Output the [x, y] coordinate of the center of the cell containing the given text.  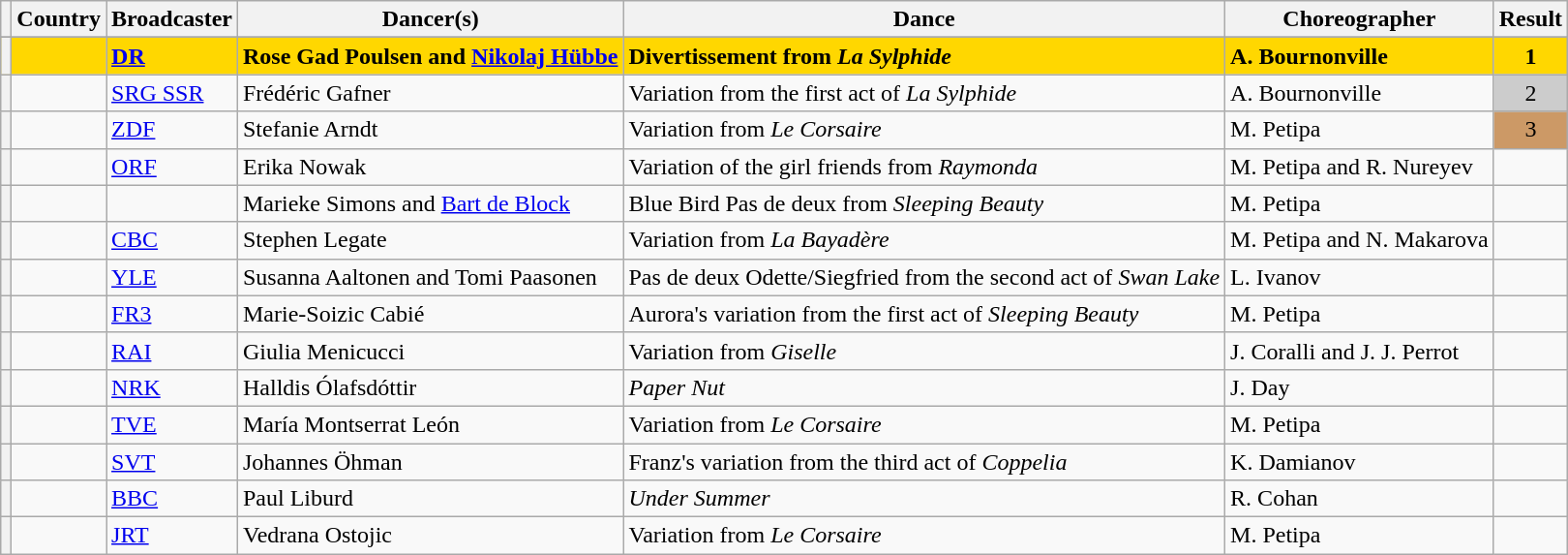
YLE [172, 277]
1 [1530, 56]
CBC [172, 240]
K. Damianov [1360, 462]
Broadcaster [172, 19]
SRG SSR [172, 93]
Franz's variation from the third act of Coppelia [924, 462]
M. Petipa and N. Makarova [1360, 240]
SVT [172, 462]
Divertissement from La Sylphide [924, 56]
Frédéric Gafner [430, 93]
Erika Nowak [430, 167]
Dancer(s) [430, 19]
Johannes Öhman [430, 462]
ZDF [172, 130]
RAI [172, 351]
Giulia Menicucci [430, 351]
M. Petipa and R. Nureyev [1360, 167]
Dance [924, 19]
Marie-Soizic Cabié [430, 314]
Country [59, 19]
L. Ivanov [1360, 277]
ORF [172, 167]
Vedrana Ostojic [430, 536]
Variation from Giselle [924, 351]
Variation from the first act of La Sylphide [924, 93]
Paper Nut [924, 387]
NRK [172, 387]
Result [1530, 19]
JRT [172, 536]
Choreographer [1360, 19]
Pas de deux Odette/Siegfried from the second act of Swan Lake [924, 277]
Blue Bird Pas de deux from Sleeping Beauty [924, 203]
Under Summer [924, 499]
Variation from La Bayadère [924, 240]
María Montserrat León [430, 424]
Paul Liburd [430, 499]
Halldis Ólafsdóttir [430, 387]
Susanna Aaltonen and Tomi Paasonen [430, 277]
J. Day [1360, 387]
Variation of the girl friends from Raymonda [924, 167]
3 [1530, 130]
DR [172, 56]
Marieke Simons and Bart de Block [430, 203]
Stefanie Arndt [430, 130]
Rose Gad Poulsen and Nikolaj Hübbe [430, 56]
Stephen Legate [430, 240]
BBC [172, 499]
J. Coralli and J. J. Perrot [1360, 351]
TVE [172, 424]
FR3 [172, 314]
Aurora's variation from the first act of Sleeping Beauty [924, 314]
2 [1530, 93]
R. Cohan [1360, 499]
